Return the [x, y] coordinate for the center point of the cell that contains the specified text.  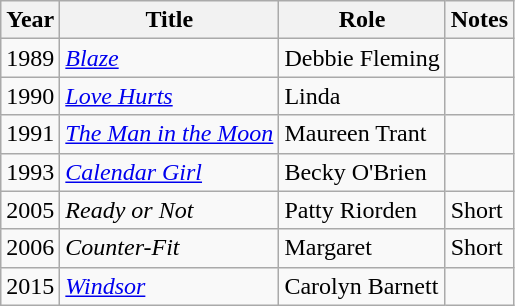
Linda [362, 96]
2005 [30, 210]
Maureen Trant [362, 134]
1990 [30, 96]
Calendar Girl [170, 172]
The Man in the Moon [170, 134]
Blaze [170, 58]
Ready or Not [170, 210]
Windsor [170, 286]
Margaret [362, 248]
1989 [30, 58]
Title [170, 20]
Debbie Fleming [362, 58]
Role [362, 20]
Love Hurts [170, 96]
1991 [30, 134]
Carolyn Barnett [362, 286]
Patty Riorden [362, 210]
2015 [30, 286]
Becky O'Brien [362, 172]
Counter-Fit [170, 248]
2006 [30, 248]
Notes [479, 20]
1993 [30, 172]
Year [30, 20]
